From the cell containing the given text, extract its center point as (X, Y) coordinate. 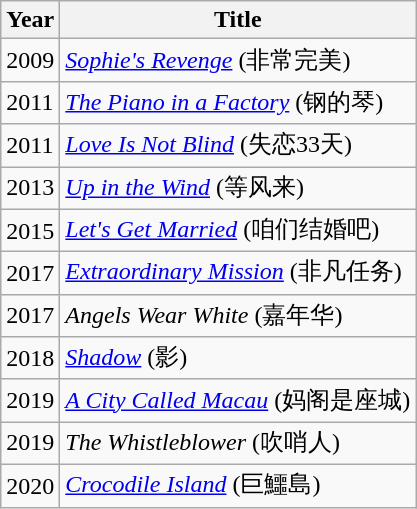
The Whistleblower (吹哨人) (238, 444)
Shadow (影) (238, 358)
Crocodile Island (巨鱷島) (238, 486)
Angels Wear White (嘉年华) (238, 316)
2020 (30, 486)
2009 (30, 60)
2013 (30, 188)
Year (30, 20)
A City Called Macau (妈阁是座城) (238, 400)
Title (238, 20)
Extraordinary Mission (非凡任务) (238, 274)
The Piano in a Factory (钢的琴) (238, 102)
Love Is Not Blind (失恋33天) (238, 146)
Sophie's Revenge (非常完美) (238, 60)
Up in the Wind (等风来) (238, 188)
2018 (30, 358)
Let's Get Married (咱们结婚吧) (238, 230)
2015 (30, 230)
